From the cell containing the given text, extract its center point as [X, Y] coordinate. 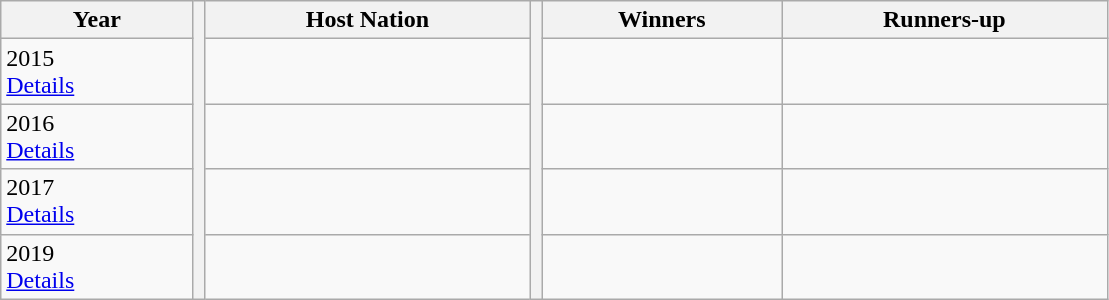
2016Details [97, 136]
2017Details [97, 202]
Winners [662, 20]
Runners-up [944, 20]
2019Details [97, 266]
Host Nation [368, 20]
Year [97, 20]
2015Details [97, 72]
